Locate the cell with the specified text and output its [x, y] center coordinate. 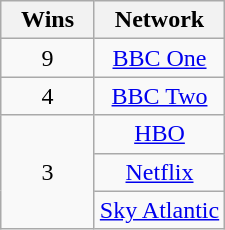
3 [48, 172]
Netflix [159, 172]
Network [159, 20]
BBC Two [159, 96]
9 [48, 58]
Wins [48, 20]
Sky Atlantic [159, 210]
BBC One [159, 58]
4 [48, 96]
HBO [159, 134]
